Determine the (X, Y) coordinate at the center of the cell enclosing the given text.  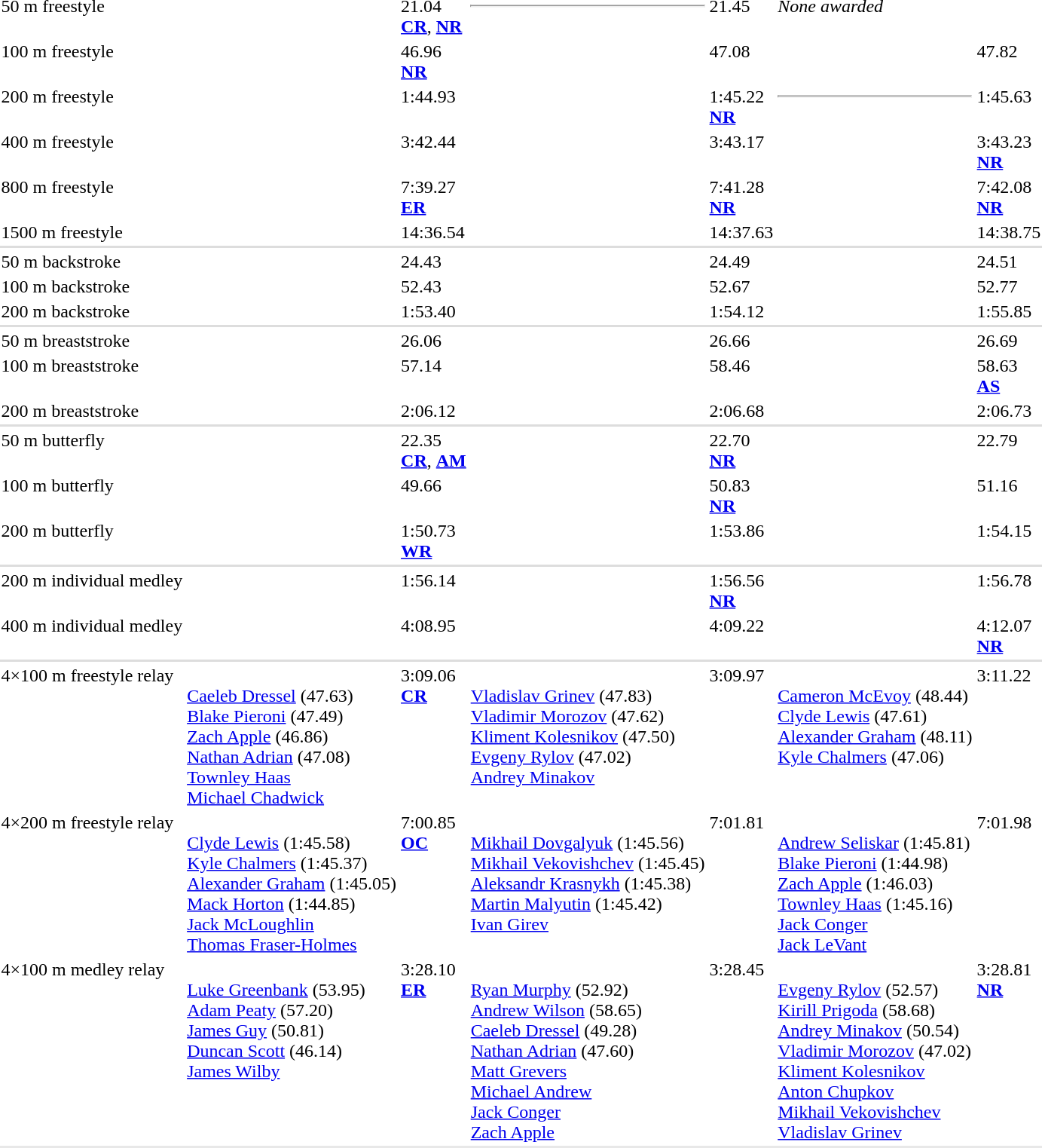
3:43.17 (741, 152)
200 m individual medley (92, 591)
100 m butterfly (92, 496)
Luke Greenbank (53.95)Adam Peaty (57.20)James Guy (50.81)Duncan Scott (46.14)James Wilby (292, 1051)
3:11.22 (1009, 736)
7:42.08NR (1009, 197)
58.46 (741, 375)
58.63AS (1009, 375)
52.67 (741, 286)
1:56.78 (1009, 591)
14:36.54 (434, 232)
3:28.10ER (434, 1051)
26.66 (741, 341)
7:00.85OC (434, 883)
4×200 m freestyle relay (92, 883)
1:56.14 (434, 591)
1:54.15 (1009, 541)
200 m freestyle (92, 107)
50 m butterfly (92, 451)
22.79 (1009, 451)
49.66 (434, 496)
46.96 NR (434, 62)
7:41.28NR (741, 197)
2:06.68 (741, 411)
100 m backstroke (92, 286)
200 m backstroke (92, 311)
1500 m freestyle (92, 232)
50.83 NR (741, 496)
1:53.40 (434, 311)
14:37.63 (741, 232)
52.43 (434, 286)
400 m individual medley (92, 636)
200 m breaststroke (92, 411)
400 m freestyle (92, 152)
57.14 (434, 375)
24.51 (1009, 262)
50 m backstroke (92, 262)
4:12.07 NR (1009, 636)
3:28.81NR (1009, 1051)
Andrew Seliskar (1:45.81)Blake Pieroni (1:44.98)Zach Apple (1:46.03)Townley Haas (1:45.16)Jack CongerJack LeVant (875, 883)
1:45.63 (1009, 107)
4:08.95 (434, 636)
Ryan Murphy (52.92)Andrew Wilson (58.65)Caeleb Dressel (49.28)Nathan Adrian (47.60)Matt GreversMichael AndrewJack CongerZach Apple (588, 1051)
Clyde Lewis (1:45.58)Kyle Chalmers (1:45.37)Alexander Graham (1:45.05)Mack Horton (1:44.85)Jack McLoughlinThomas Fraser-Holmes (292, 883)
14:38.75 (1009, 232)
22.35CR, AM (434, 451)
1:54.12 (741, 311)
Vladislav Grinev (47.83)Vladimir Morozov (47.62)Kliment Kolesnikov (47.50)Evgeny Rylov (47.02)Andrey Minakov (588, 736)
Cameron McEvoy (48.44)Clyde Lewis (47.61)Alexander Graham (48.11) Kyle Chalmers (47.06) (875, 736)
7:39.27ER (434, 197)
Mikhail Dovgalyuk (1:45.56)Mikhail Vekovishchev (1:45.45)Aleksandr Krasnykh (1:45.38)Martin Malyutin (1:45.42)Ivan Girev (588, 883)
3:09.97 (741, 736)
47.82 (1009, 62)
4×100 m medley relay (92, 1051)
52.77 (1009, 286)
800 m freestyle (92, 197)
1:56.56 NR (741, 591)
47.08 (741, 62)
22.70NR (741, 451)
7:01.81 (741, 883)
2:06.12 (434, 411)
3:09.06CR (434, 736)
1:44.93 (434, 107)
100 m breaststroke (92, 375)
100 m freestyle (92, 62)
4:09.22 (741, 636)
200 m butterfly (92, 541)
26.06 (434, 341)
7:01.98 (1009, 883)
51.16 (1009, 496)
1:55.85 (1009, 311)
3:42.44 (434, 152)
4×100 m freestyle relay (92, 736)
1:53.86 (741, 541)
3:28.45 (741, 1051)
Caeleb Dressel (47.63)Blake Pieroni (47.49)Zach Apple (46.86)Nathan Adrian (47.08)Townley HaasMichael Chadwick (292, 736)
26.69 (1009, 341)
50 m breaststroke (92, 341)
3:43.23NR (1009, 152)
24.43 (434, 262)
24.49 (741, 262)
1:50.73WR (434, 541)
2:06.73 (1009, 411)
1:45.22 NR (741, 107)
